Extract the [x, y] coordinate from the center of the cell holding the provided text.  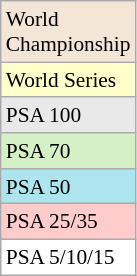
PSA 70 [68, 151]
PSA 5/10/15 [68, 258]
PSA 50 [68, 187]
PSA 100 [68, 116]
World Championship [68, 32]
World Series [68, 80]
PSA 25/35 [68, 222]
